Locate the cell with the specified text and output its [x, y] center coordinate. 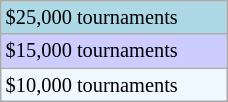
$15,000 tournaments [114, 51]
$10,000 tournaments [114, 85]
$25,000 tournaments [114, 17]
